Search for the cell housing the specified text and yield its (X, Y) center coordinate. 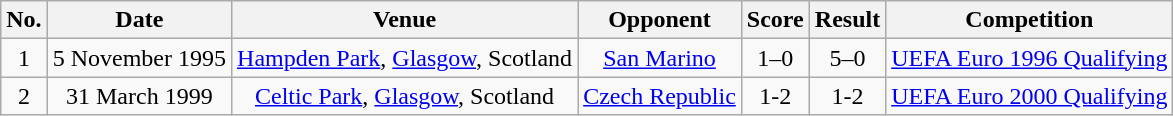
Result (847, 20)
Venue (405, 20)
UEFA Euro 1996 Qualifying (1030, 58)
Czech Republic (660, 96)
San Marino (660, 58)
Hampden Park, Glasgow, Scotland (405, 58)
1 (24, 58)
Celtic Park, Glasgow, Scotland (405, 96)
5 November 1995 (139, 58)
UEFA Euro 2000 Qualifying (1030, 96)
31 March 1999 (139, 96)
Date (139, 20)
5–0 (847, 58)
2 (24, 96)
Competition (1030, 20)
Opponent (660, 20)
Score (775, 20)
1–0 (775, 58)
No. (24, 20)
